Identify which cell holds the provided text, then report its (x, y) central coordinate. 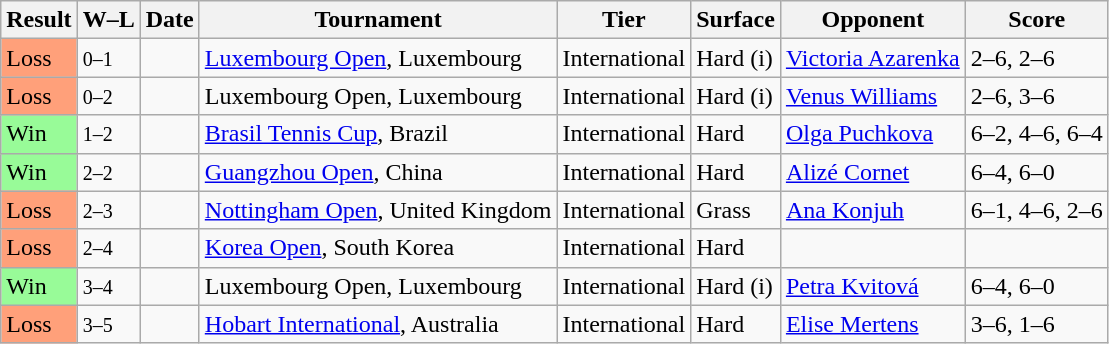
Result (39, 20)
0–1 (108, 58)
W–L (108, 20)
Venus Williams (872, 96)
Ana Konjuh (872, 210)
1–2 (108, 134)
2–6, 2–6 (1036, 58)
Guangzhou Open, China (378, 172)
2–3 (108, 210)
3–5 (108, 324)
Grass (736, 210)
Alizé Cornet (872, 172)
Tier (624, 20)
2–4 (108, 248)
3–6, 1–6 (1036, 324)
6–2, 4–6, 6–4 (1036, 134)
Hobart International, Australia (378, 324)
Tournament (378, 20)
Surface (736, 20)
0–2 (108, 96)
Score (1036, 20)
Korea Open, South Korea (378, 248)
Olga Puchkova (872, 134)
Date (170, 20)
Elise Mertens (872, 324)
2–6, 3–6 (1036, 96)
Brasil Tennis Cup, Brazil (378, 134)
Victoria Azarenka (872, 58)
Petra Kvitová (872, 286)
6–1, 4–6, 2–6 (1036, 210)
3–4 (108, 286)
Nottingham Open, United Kingdom (378, 210)
2–2 (108, 172)
Opponent (872, 20)
